Extract the [X, Y] coordinate from the center of the cell holding the provided text.  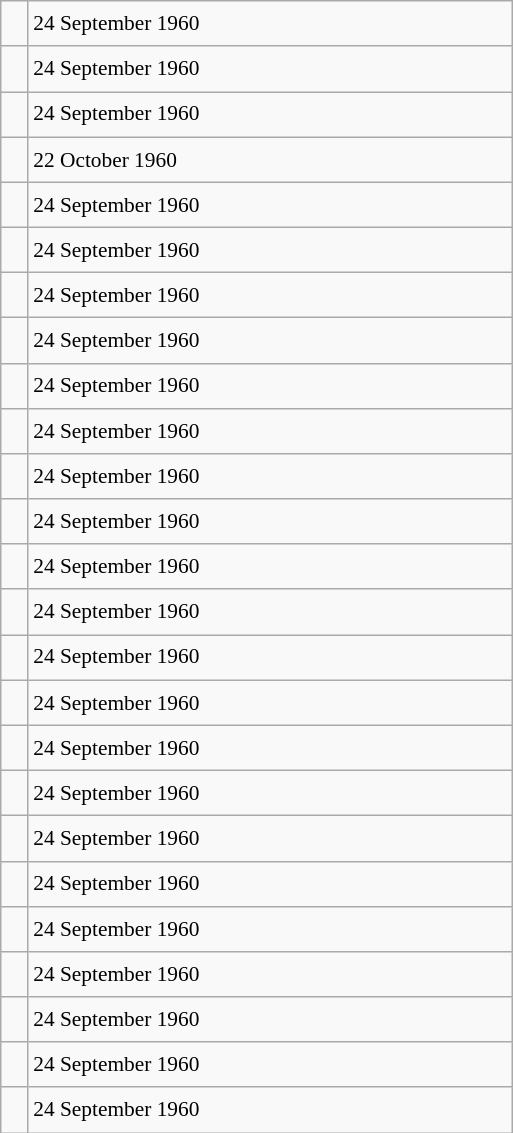
22 October 1960 [270, 160]
